Detect which cell encompasses the target text, then output its (x, y) center coordinate. 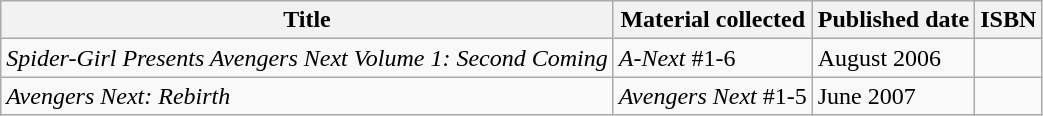
August 2006 (893, 58)
Spider-Girl Presents Avengers Next Volume 1: Second Coming (307, 58)
Title (307, 20)
Avengers Next: Rebirth (307, 96)
A-Next #1-6 (712, 58)
Avengers Next #1-5 (712, 96)
Material collected (712, 20)
Published date (893, 20)
June 2007 (893, 96)
ISBN (1008, 20)
